Locate the cell with the specified text and output its (X, Y) center coordinate. 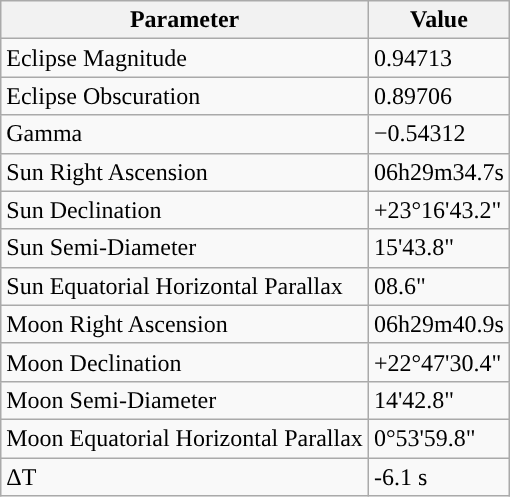
-6.1 s (438, 477)
0°53'59.8" (438, 438)
Parameter (185, 20)
Sun Right Ascension (185, 172)
0.94713 (438, 58)
Moon Equatorial Horizontal Parallax (185, 438)
Gamma (185, 134)
06h29m34.7s (438, 172)
Sun Semi-Diameter (185, 248)
15'43.8" (438, 248)
14'42.8" (438, 400)
0.89706 (438, 96)
Moon Semi-Diameter (185, 400)
ΔT (185, 477)
Moon Declination (185, 362)
Value (438, 20)
Eclipse Obscuration (185, 96)
08.6" (438, 286)
Sun Equatorial Horizontal Parallax (185, 286)
+22°47'30.4" (438, 362)
Sun Declination (185, 210)
06h29m40.9s (438, 324)
Moon Right Ascension (185, 324)
+23°16'43.2" (438, 210)
Eclipse Magnitude (185, 58)
−0.54312 (438, 134)
